Extract the [x, y] coordinate from the center of the cell holding the provided text.  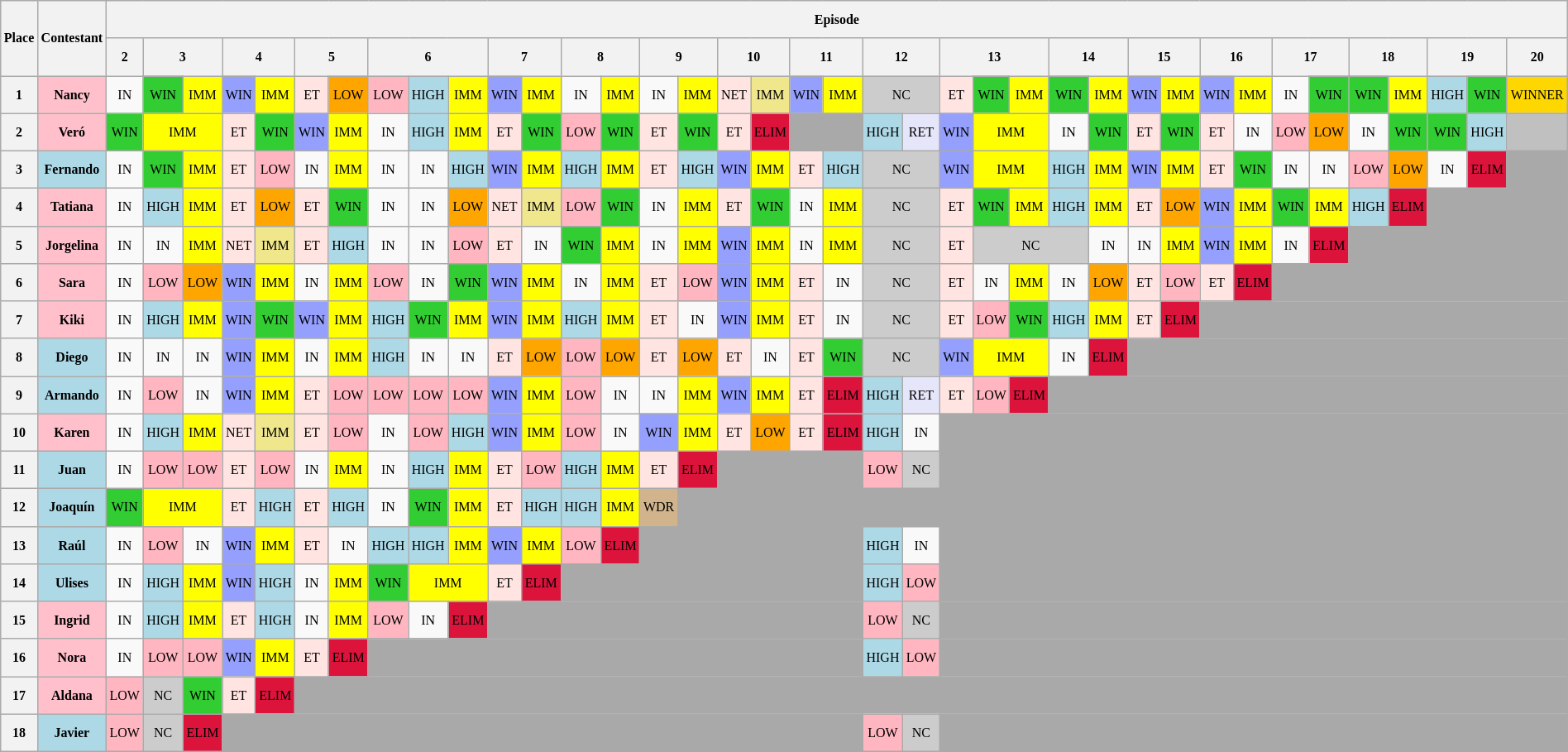
Ingrid [71, 619]
20 [1537, 56]
Nancy [71, 94]
Fernando [71, 169]
19 [1467, 56]
Sara [71, 281]
Javier [71, 733]
Place [20, 38]
WINNER [1537, 94]
Joaquín [71, 506]
Kiki [71, 319]
1 [20, 94]
Karen [71, 432]
Veró [71, 132]
Jorgelina [71, 245]
Nora [71, 657]
Aldana [71, 695]
Tatiana [71, 207]
Raúl [71, 544]
Ulises [71, 582]
Armando [71, 394]
Juan [71, 470]
Contestant [71, 38]
Episode [837, 18]
WDR [659, 506]
Diego [71, 357]
